Extract the [x, y] coordinate from the center of the cell holding the provided text.  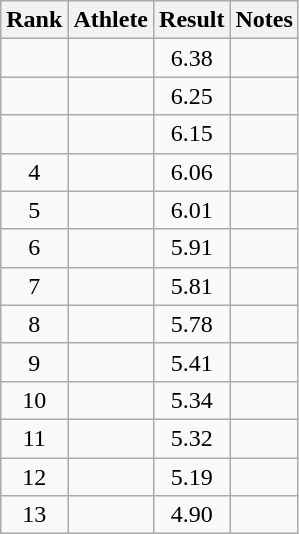
Athlete [111, 20]
11 [34, 438]
5.32 [192, 438]
5 [34, 210]
6.38 [192, 58]
5.34 [192, 400]
4 [34, 172]
7 [34, 286]
5.41 [192, 362]
6.25 [192, 96]
10 [34, 400]
6.06 [192, 172]
Rank [34, 20]
13 [34, 515]
6.15 [192, 134]
5.81 [192, 286]
Notes [264, 20]
4.90 [192, 515]
6 [34, 248]
5.91 [192, 248]
Result [192, 20]
8 [34, 324]
9 [34, 362]
6.01 [192, 210]
5.78 [192, 324]
5.19 [192, 477]
12 [34, 477]
